For the text-containing cell, return its midpoint in [X, Y] coordinate format. 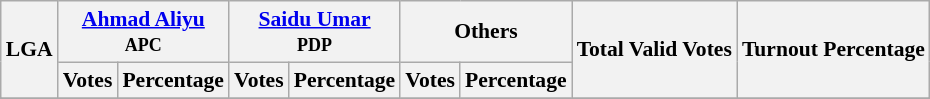
Saidu UmarPDP [314, 32]
Others [486, 32]
Ahmad AliyuAPC [144, 32]
LGA [30, 50]
Total Valid Votes [654, 50]
Turnout Percentage [834, 50]
